From the cell containing the given text, extract its center point as (X, Y) coordinate. 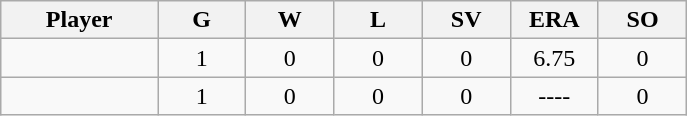
G (202, 20)
SV (466, 20)
ERA (554, 20)
L (378, 20)
W (290, 20)
---- (554, 96)
Player (80, 20)
SO (642, 20)
6.75 (554, 58)
